Extract the (X, Y) coordinate from the center of the cell holding the provided text.  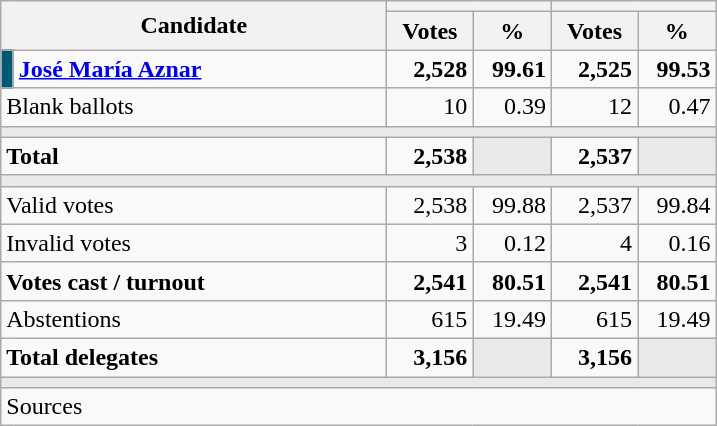
Total delegates (194, 357)
2,525 (594, 69)
Total (194, 156)
99.53 (678, 69)
3 (430, 243)
2,528 (430, 69)
12 (594, 107)
0.12 (512, 243)
99.84 (678, 205)
10 (430, 107)
0.39 (512, 107)
0.16 (678, 243)
Sources (358, 407)
Candidate (194, 26)
0.47 (678, 107)
99.88 (512, 205)
Invalid votes (194, 243)
Abstentions (194, 319)
Votes cast / turnout (194, 281)
Blank ballots (194, 107)
José María Aznar (200, 69)
Valid votes (194, 205)
99.61 (512, 69)
4 (594, 243)
